Pinpoint the cell where the given text exists, returning its (X, Y) midpoint coordinate. 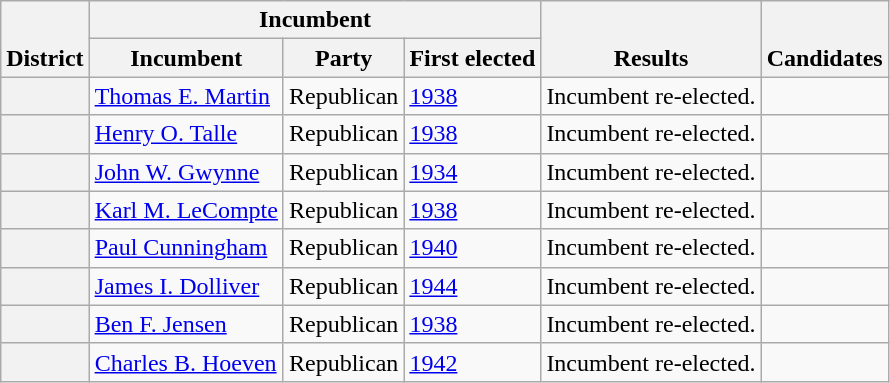
District (45, 39)
Party (343, 58)
1934 (472, 172)
1942 (472, 362)
Candidates (824, 39)
John W. Gwynne (186, 172)
First elected (472, 58)
1940 (472, 248)
1944 (472, 286)
Ben F. Jensen (186, 324)
James I. Dolliver (186, 286)
Henry O. Talle (186, 134)
Charles B. Hoeven (186, 362)
Thomas E. Martin (186, 96)
Paul Cunningham (186, 248)
Results (651, 39)
Karl M. LeCompte (186, 210)
